Provide the (X, Y) coordinate of the cell's center where the given text is located.  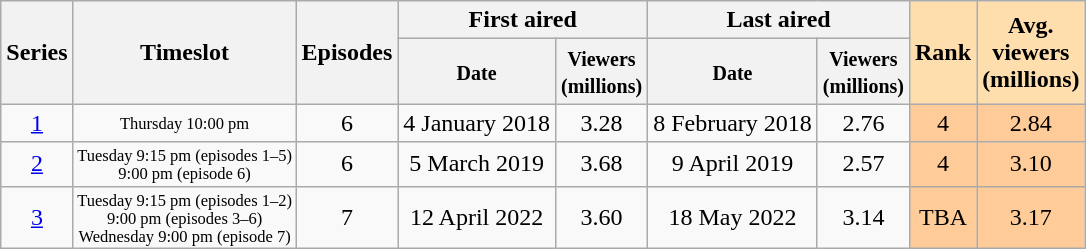
3.10 (1031, 164)
TBA (942, 217)
2.76 (863, 123)
First aired (523, 20)
3.68 (601, 164)
2.84 (1031, 123)
2 (37, 164)
Avg. viewers (millions) (1031, 52)
4 January 2018 (477, 123)
9 April 2019 (733, 164)
3.28 (601, 123)
Timeslot (184, 52)
Last aired (779, 20)
Episodes (347, 52)
Tuesday 9:15 pm (episodes 1–5)9:00 pm (episode 6) (184, 164)
8 February 2018 (733, 123)
Tuesday 9:15 pm (episodes 1–2)9:00 pm (episodes 3–6)Wednesday 9:00 pm (episode 7) (184, 217)
2.57 (863, 164)
Thursday 10:00 pm (184, 123)
3 (37, 217)
Rank (942, 52)
3.60 (601, 217)
12 April 2022 (477, 217)
7 (347, 217)
5 March 2019 (477, 164)
3.14 (863, 217)
1 (37, 123)
18 May 2022 (733, 217)
3.17 (1031, 217)
Series (37, 52)
